Capture the cell that displays the provided text and extract its (X, Y) central coordinate. 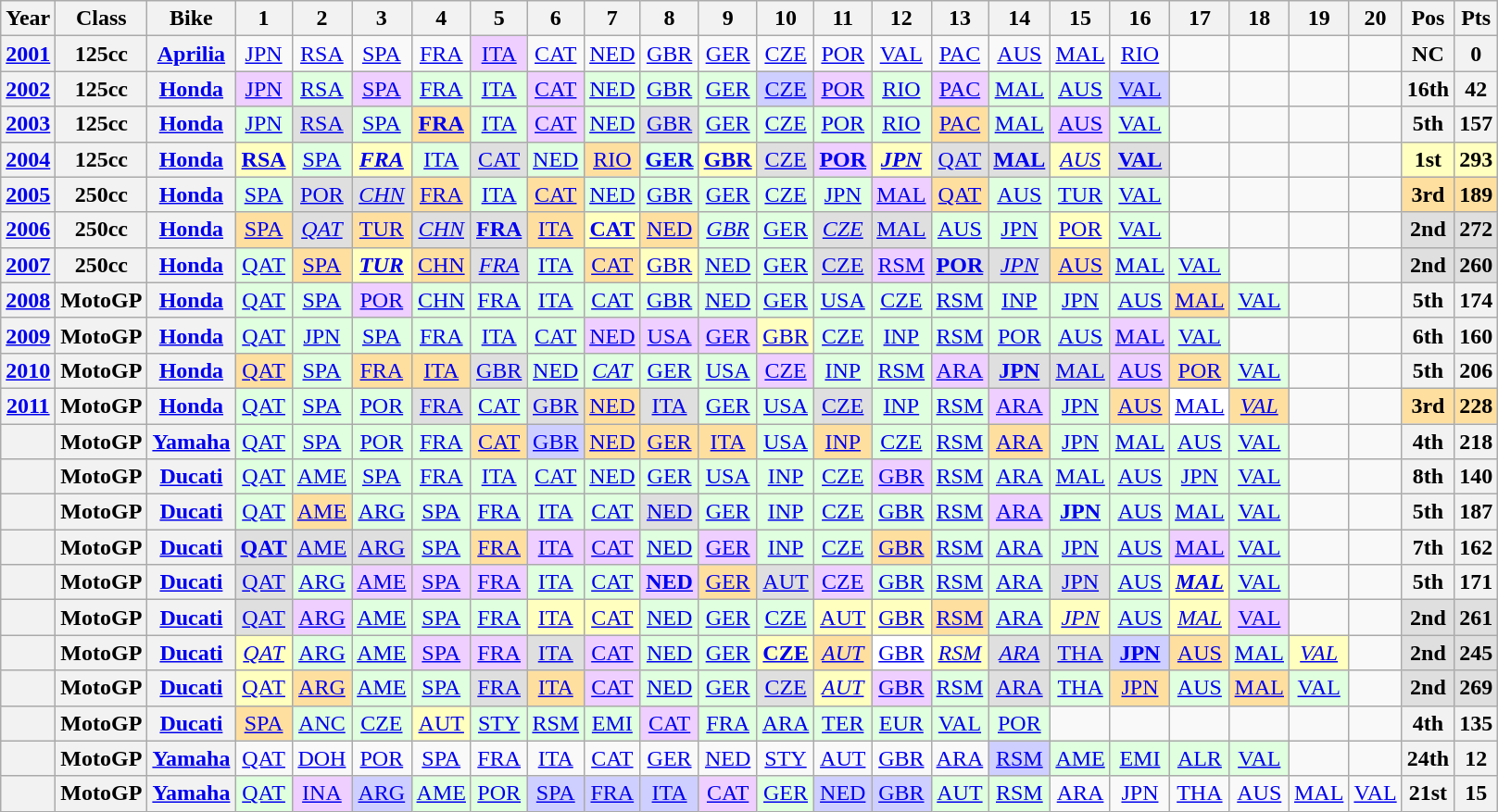
218 (1477, 442)
Class (102, 19)
5 (498, 19)
14 (1019, 19)
1st (1428, 159)
293 (1477, 159)
Pts (1477, 19)
21st (1428, 793)
206 (1477, 370)
42 (1477, 89)
7th (1428, 547)
2002 (28, 89)
11 (843, 19)
245 (1477, 653)
2003 (28, 124)
Aprilia (191, 54)
NC (1428, 54)
162 (1477, 547)
174 (1477, 300)
13 (960, 19)
20 (1375, 19)
140 (1477, 477)
261 (1477, 618)
10 (786, 19)
2005 (28, 194)
Year (28, 19)
24th (1428, 758)
2008 (28, 300)
EUR (901, 723)
19 (1318, 19)
16th (1428, 89)
8th (1428, 477)
ANC (321, 723)
187 (1477, 512)
ALR (1200, 758)
2004 (28, 159)
17 (1200, 19)
228 (1477, 406)
TER (843, 723)
260 (1477, 265)
Bike (191, 19)
2001 (28, 54)
2009 (28, 335)
6 (556, 19)
272 (1477, 230)
171 (1477, 582)
2011 (28, 406)
4 (441, 19)
2007 (28, 265)
9 (728, 19)
7 (612, 19)
3 (382, 19)
189 (1477, 194)
160 (1477, 335)
Pos (1428, 19)
18 (1259, 19)
135 (1477, 723)
16 (1139, 19)
6th (1428, 335)
0 (1477, 54)
INA (321, 793)
8 (669, 19)
2010 (28, 370)
157 (1477, 124)
DOH (321, 758)
269 (1477, 688)
2 (321, 19)
2006 (28, 230)
1 (263, 19)
